Identify which cell holds the provided text, then report its [x, y] central coordinate. 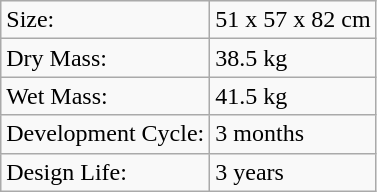
Design Life: [106, 172]
Size: [106, 20]
51 x 57 x 82 cm [293, 20]
Development Cycle: [106, 134]
38.5 kg [293, 58]
3 months [293, 134]
41.5 kg [293, 96]
Wet Mass: [106, 96]
Dry Mass: [106, 58]
3 years [293, 172]
